Return the (x, y) coordinate for the center point of the cell that contains the specified text.  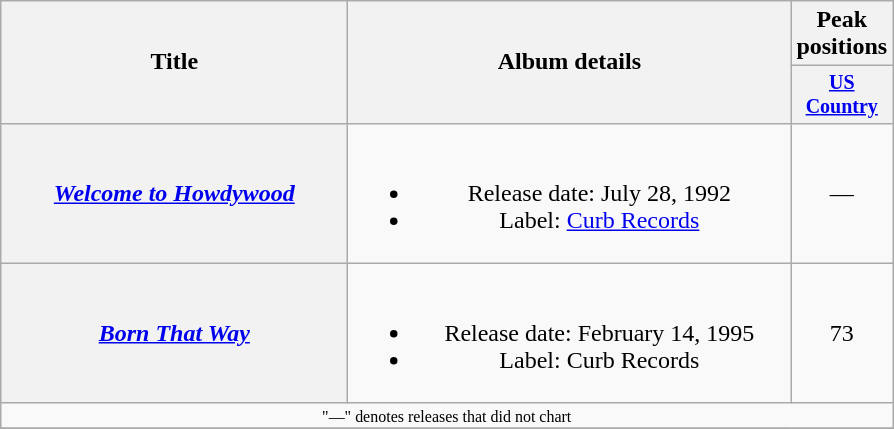
US Country (842, 94)
Welcome to Howdywood (174, 193)
Peak positions (842, 34)
Title (174, 62)
Album details (570, 62)
— (842, 193)
"—" denotes releases that did not chart (447, 415)
Release date: July 28, 1992Label: Curb Records (570, 193)
Born That Way (174, 333)
73 (842, 333)
Release date: February 14, 1995Label: Curb Records (570, 333)
